Output the (X, Y) coordinate of the center of the cell containing the given text.  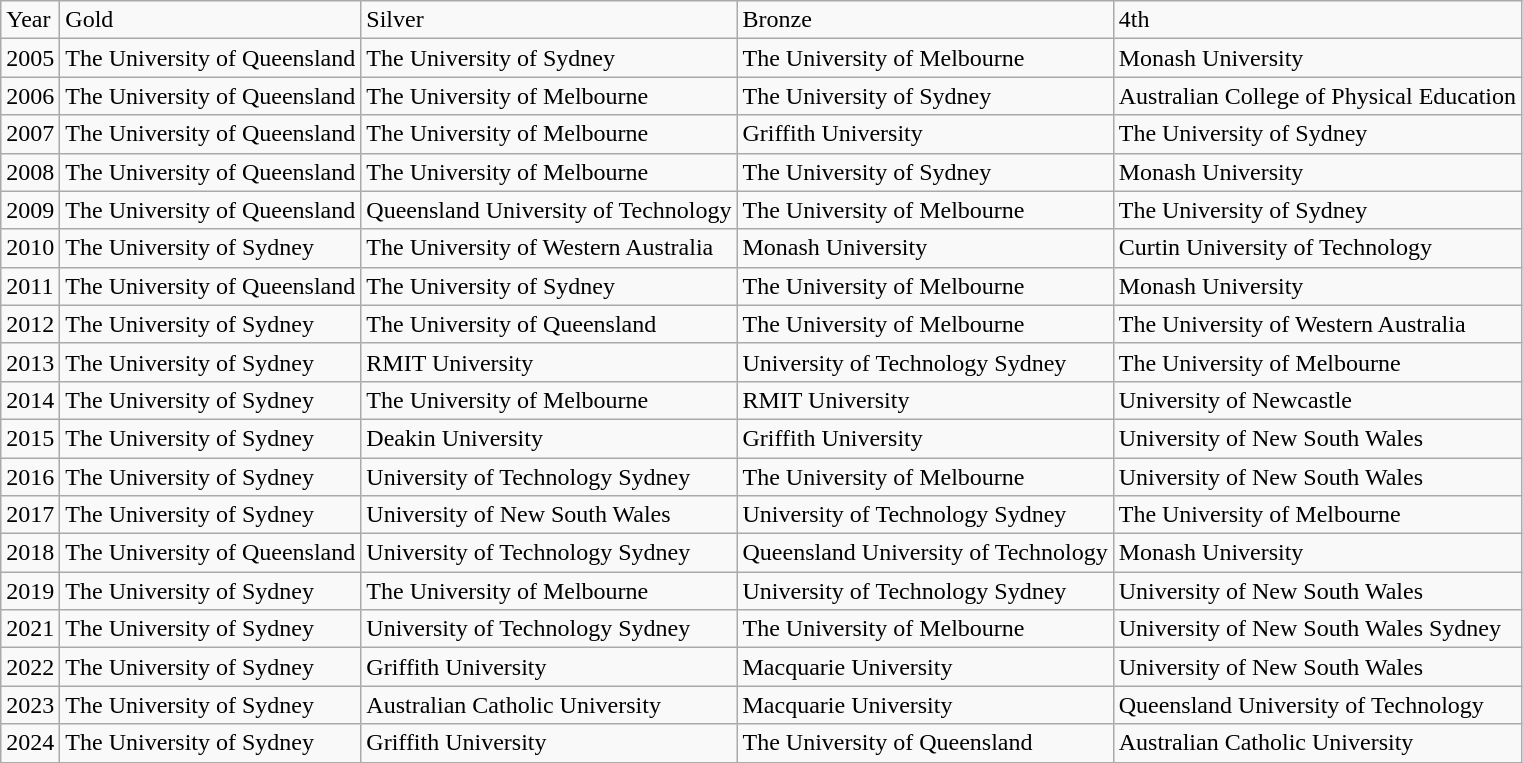
2022 (30, 667)
Curtin University of Technology (1317, 248)
2018 (30, 553)
2016 (30, 477)
2008 (30, 172)
2023 (30, 705)
2013 (30, 362)
2012 (30, 324)
2006 (30, 96)
Silver (549, 20)
2019 (30, 591)
2005 (30, 58)
2009 (30, 210)
University of Newcastle (1317, 400)
Year (30, 20)
Deakin University (549, 438)
2017 (30, 515)
University of New South Wales Sydney (1317, 629)
2010 (30, 248)
2024 (30, 743)
Gold (210, 20)
4th (1317, 20)
2014 (30, 400)
Australian College of Physical Education (1317, 96)
2007 (30, 134)
2021 (30, 629)
2015 (30, 438)
Bronze (925, 20)
2011 (30, 286)
